Pinpoint the cell where the given text exists, returning its (x, y) midpoint coordinate. 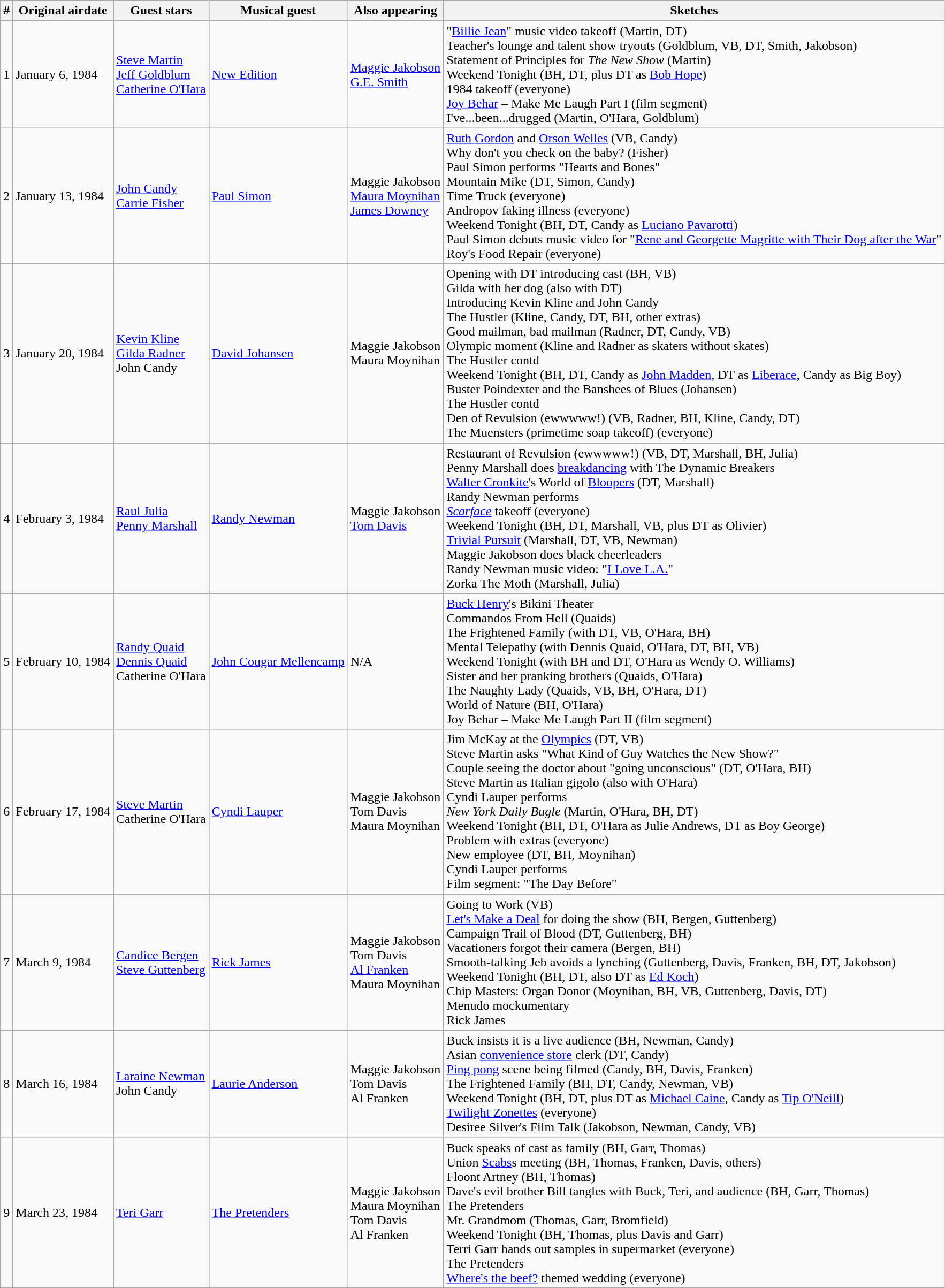
Sketches (694, 11)
Paul Simon (278, 196)
Teri Garr (162, 1213)
March 16, 1984 (63, 1084)
8 (6, 1084)
Laraine NewmanJohn Candy (162, 1084)
4 (6, 518)
February 10, 1984 (63, 661)
Also appearing (395, 11)
John Cougar Mellencamp (278, 661)
Kevin KlineGilda RadnerJohn Candy (162, 353)
3 (6, 353)
January 6, 1984 (63, 74)
2 (6, 196)
5 (6, 661)
Cyndi Lauper (278, 812)
Randy QuaidDennis QuaidCatherine O'Hara (162, 661)
New Edition (278, 74)
9 (6, 1213)
# (6, 11)
Candice BergenSteve Guttenberg (162, 962)
Randy Newman (278, 518)
January 13, 1984 (63, 196)
Maggie JakobsonTom DavisMaura Moynihan (395, 812)
David Johansen (278, 353)
Steve MartinJeff GoldblumCatherine O'Hara (162, 74)
Laurie Anderson (278, 1084)
Maggie JakobsonMaura Moynihan (395, 353)
Maggie JakobsonMaura MoynihanTom DavisAl Franken (395, 1213)
Maggie JakobsonTom Davis (395, 518)
1 (6, 74)
Raul JuliaPenny Marshall (162, 518)
Maggie JakobsonMaura MoynihanJames Downey (395, 196)
Maggie JakobsonG.E. Smith (395, 74)
The Pretenders (278, 1213)
Original airdate (63, 11)
Guest stars (162, 11)
February 17, 1984 (63, 812)
6 (6, 812)
Musical guest (278, 11)
Maggie JakobsonTom DavisAl FrankenMaura Moynihan (395, 962)
7 (6, 962)
January 20, 1984 (63, 353)
Steve MartinCatherine O'Hara (162, 812)
Maggie JakobsonTom DavisAl Franken (395, 1084)
February 3, 1984 (63, 518)
John CandyCarrie Fisher (162, 196)
N/A (395, 661)
March 9, 1984 (63, 962)
Rick James (278, 962)
March 23, 1984 (63, 1213)
